Capture the cell that displays the provided text and extract its [x, y] central coordinate. 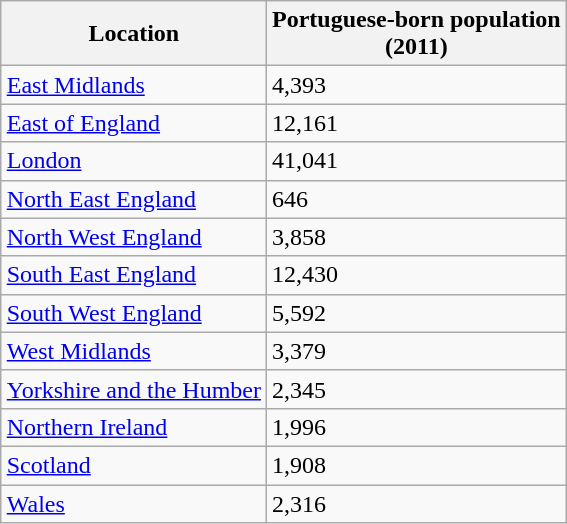
1,908 [416, 465]
12,430 [416, 275]
41,041 [416, 161]
12,161 [416, 123]
South East England [134, 275]
Yorkshire and the Humber [134, 389]
North West England [134, 237]
2,316 [416, 503]
2,345 [416, 389]
Scotland [134, 465]
West Midlands [134, 351]
1,996 [416, 427]
3,379 [416, 351]
Portuguese-born population(2011) [416, 34]
North East England [134, 199]
Location [134, 34]
5,592 [416, 313]
Wales [134, 503]
3,858 [416, 237]
East of England [134, 123]
London [134, 161]
4,393 [416, 85]
South West England [134, 313]
Northern Ireland [134, 427]
East Midlands [134, 85]
646 [416, 199]
